Find where the given text appears and provide that cell's center as [X, Y] coordinate. 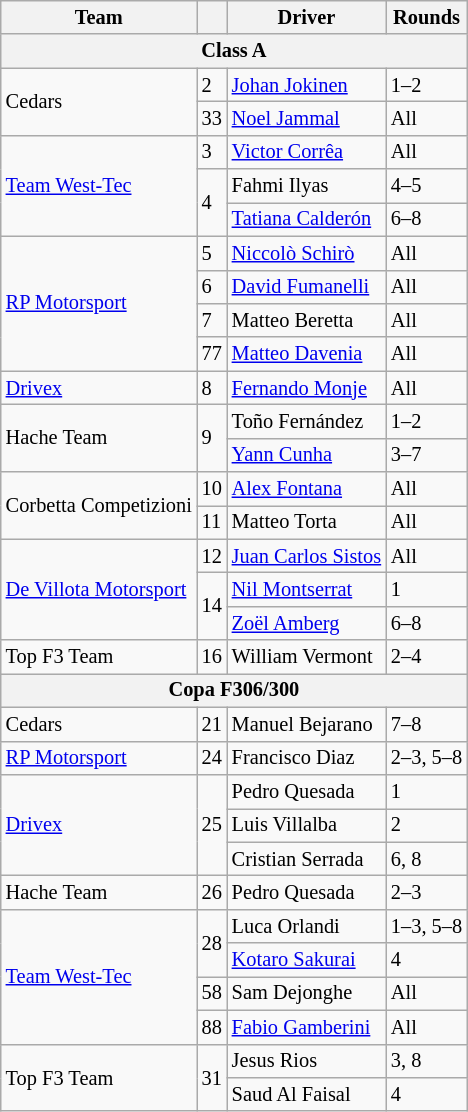
Fahmi Ilyas [306, 186]
31 [212, 1078]
77 [212, 354]
Fabio Gamberini [306, 1027]
Corbetta Competizioni [99, 506]
Alex Fontana [306, 489]
Rounds [426, 17]
Victor Corrêa [306, 152]
Francisco Diaz [306, 758]
Johan Jokinen [306, 85]
Driver [306, 17]
14 [212, 606]
Copa F306/300 [234, 690]
Manuel Bejarano [306, 724]
2–3, 5–8 [426, 758]
33 [212, 118]
8 [212, 388]
Jesus Rios [306, 1061]
David Fumanelli [306, 287]
William Vermont [306, 657]
5 [212, 253]
28 [212, 942]
11 [212, 522]
58 [212, 993]
Toño Fernández [306, 421]
4–5 [426, 186]
Kotaro Sakurai [306, 960]
Zoël Amberg [306, 623]
3–7 [426, 455]
Matteo Torta [306, 522]
Niccolò Schirò [306, 253]
9 [212, 438]
7–8 [426, 724]
21 [212, 724]
3, 8 [426, 1061]
10 [212, 489]
Matteo Davenia [306, 354]
6, 8 [426, 859]
3 [212, 152]
Team [99, 17]
Luis Villalba [306, 825]
Tatiana Calderón [306, 219]
24 [212, 758]
1–3, 5–8 [426, 926]
Cristian Serrada [306, 859]
2–4 [426, 657]
Noel Jammal [306, 118]
Luca Orlandi [306, 926]
2–3 [426, 892]
Saud Al Faisal [306, 1094]
26 [212, 892]
7 [212, 320]
Matteo Beretta [306, 320]
Juan Carlos Sistos [306, 556]
6 [212, 287]
Yann Cunha [306, 455]
Nil Montserrat [306, 589]
88 [212, 1027]
25 [212, 824]
De Villota Motorsport [99, 590]
16 [212, 657]
12 [212, 556]
Fernando Monje [306, 388]
Class A [234, 51]
Sam Dejonghe [306, 993]
